Detect which cell encompasses the target text, then output its (X, Y) center coordinate. 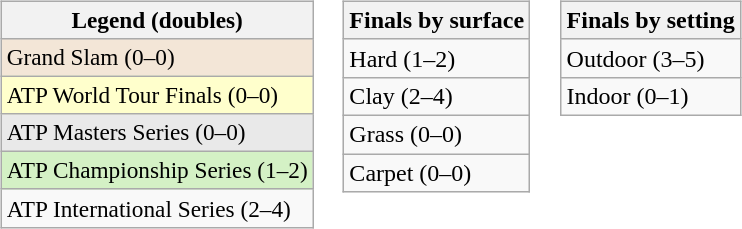
Clay (2–4) (437, 96)
Hard (1–2) (437, 58)
Finals by setting (650, 20)
Finals by surface (437, 20)
ATP Masters Series (0–0) (157, 133)
ATP World Tour Finals (0–0) (157, 95)
ATP Championship Series (1–2) (157, 171)
Grand Slam (0–0) (157, 57)
Carpet (0–0) (437, 173)
ATP International Series (2–4) (157, 208)
Legend (doubles) (157, 20)
Indoor (0–1) (650, 96)
Grass (0–0) (437, 134)
Outdoor (3–5) (650, 58)
